Output the (X, Y) coordinate of the center of the cell containing the given text.  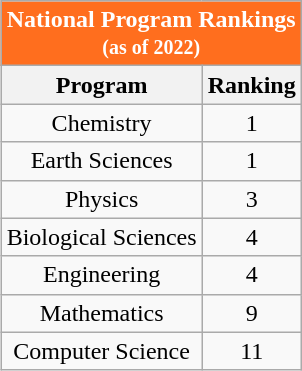
National Program Rankings(as of 2022) (151, 34)
Chemistry (102, 123)
9 (252, 313)
Mathematics (102, 313)
3 (252, 199)
Biological Sciences (102, 237)
Earth Sciences (102, 161)
Engineering (102, 275)
Physics (102, 199)
11 (252, 351)
Computer Science (102, 351)
Ranking (252, 85)
Program (102, 85)
